Search for the cell housing the specified text and yield its (X, Y) center coordinate. 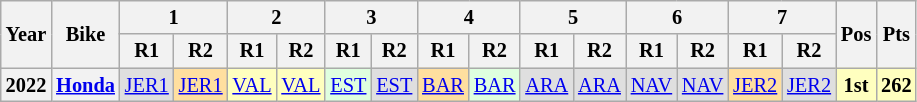
2 (277, 17)
Pts (896, 34)
6 (677, 17)
262 (896, 85)
2022 (26, 85)
Pos (856, 34)
5 (572, 17)
4 (468, 17)
Honda (86, 85)
1st (856, 85)
7 (782, 17)
1 (174, 17)
Year (26, 34)
3 (371, 17)
Bike (86, 34)
